Determine the (X, Y) coordinate at the center of the cell enclosing the given text.  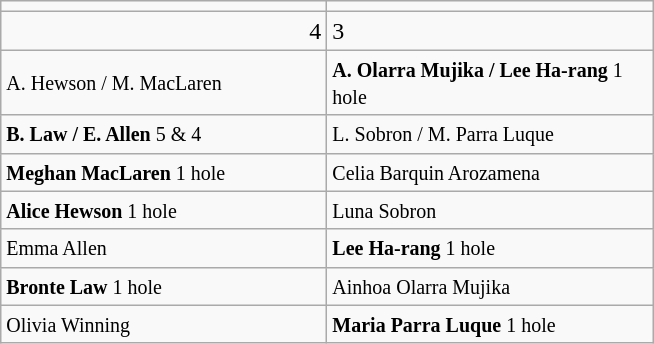
Maria Parra Luque 1 hole (490, 324)
B. Law / E. Allen 5 & 4 (164, 134)
Meghan MacLaren 1 hole (164, 172)
Olivia Winning (164, 324)
Bronte Law 1 hole (164, 286)
Ainhoa Olarra Mujika (490, 286)
Celia Barquin Arozamena (490, 172)
4 (164, 31)
A. Olarra Mujika / Lee Ha-rang 1 hole (490, 82)
Lee Ha-rang 1 hole (490, 248)
Luna Sobron (490, 210)
Emma Allen (164, 248)
3 (490, 31)
A. Hewson / M. MacLaren (164, 82)
Alice Hewson 1 hole (164, 210)
L. Sobron / M. Parra Luque (490, 134)
